Find where the given text appears and provide that cell's center as [x, y] coordinate. 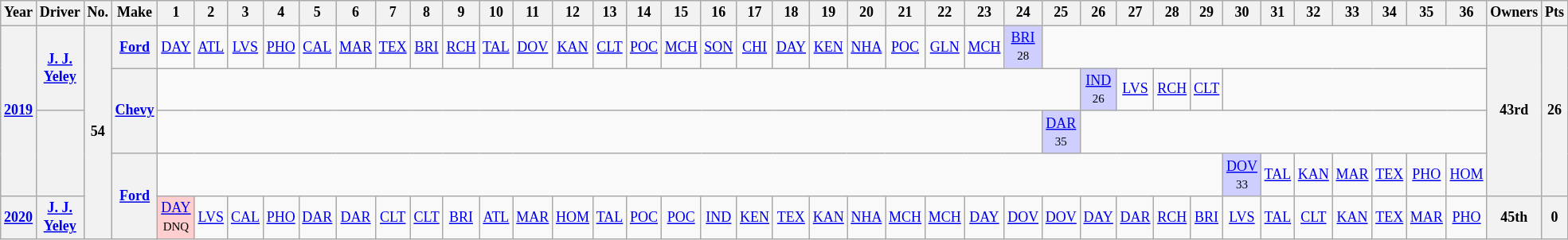
No. [97, 13]
28 [1172, 13]
54 [97, 132]
21 [905, 13]
30 [1242, 13]
25 [1061, 13]
Year [19, 13]
19 [828, 13]
Driver [60, 13]
5 [317, 13]
45th [1515, 218]
Owners [1515, 13]
34 [1390, 13]
7 [393, 13]
Chevy [135, 111]
BRI28 [1023, 47]
4 [280, 13]
10 [496, 13]
24 [1023, 13]
35 [1427, 13]
18 [791, 13]
Make [135, 13]
3 [245, 13]
11 [533, 13]
27 [1136, 13]
6 [356, 13]
1 [176, 13]
2 [211, 13]
20 [866, 13]
IND26 [1098, 90]
17 [755, 13]
0 [1554, 218]
36 [1467, 13]
22 [944, 13]
GLN [944, 47]
15 [681, 13]
12 [573, 13]
DAR35 [1061, 132]
CHI [755, 47]
23 [984, 13]
8 [427, 13]
16 [718, 13]
2020 [19, 218]
SON [718, 47]
43rd [1515, 111]
Pts [1554, 13]
DOV33 [1242, 175]
31 [1277, 13]
9 [461, 13]
33 [1352, 13]
DAYDNQ [176, 218]
32 [1313, 13]
29 [1207, 13]
14 [644, 13]
2019 [19, 111]
IND [718, 218]
13 [609, 13]
